Provide the (X, Y) coordinate of the cell's center where the given text is located.  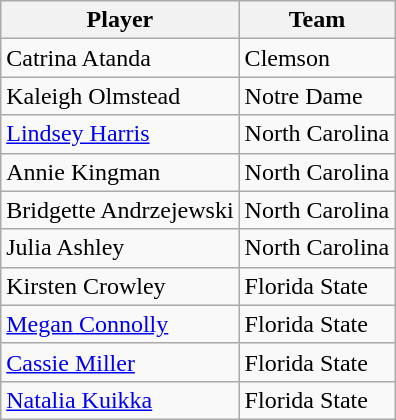
Team (317, 20)
Catrina Atanda (120, 58)
Kaleigh Olmstead (120, 96)
Cassie Miller (120, 362)
Kirsten Crowley (120, 286)
Megan Connolly (120, 324)
Player (120, 20)
Natalia Kuikka (120, 400)
Bridgette Andrzejewski (120, 210)
Annie Kingman (120, 172)
Notre Dame (317, 96)
Clemson (317, 58)
Julia Ashley (120, 248)
Lindsey Harris (120, 134)
